Locate the cell with the specified text and output its (X, Y) center coordinate. 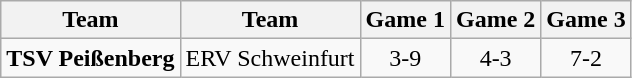
ERV Schweinfurt (270, 58)
4-3 (495, 58)
3-9 (405, 58)
Game 2 (495, 20)
Game 1 (405, 20)
7-2 (586, 58)
TSV Peißenberg (90, 58)
Game 3 (586, 20)
